Detect which cell encompasses the target text, then output its [X, Y] center coordinate. 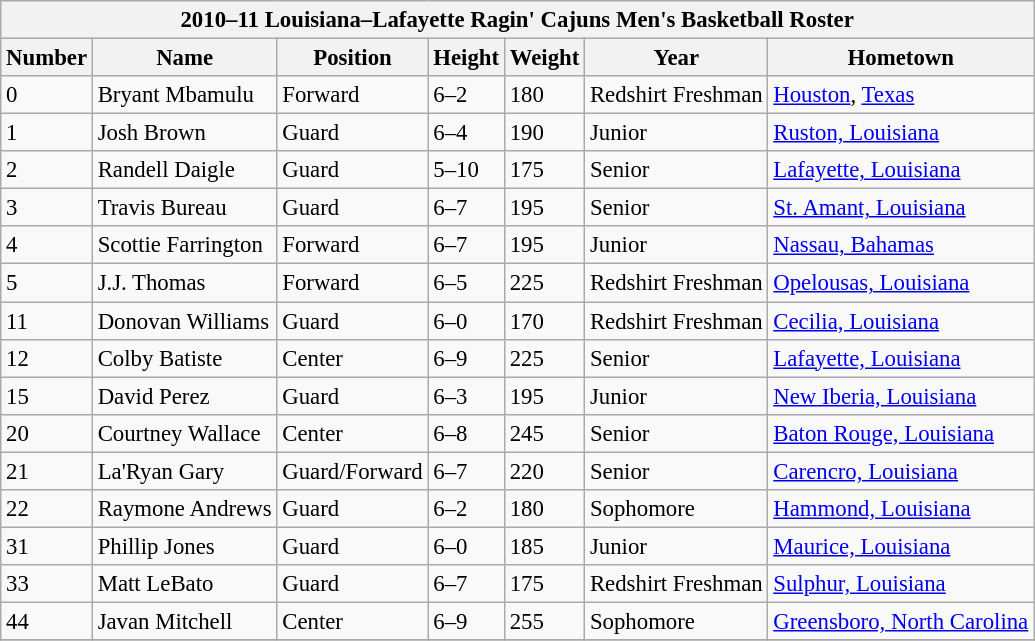
Houston, Texas [901, 95]
20 [47, 433]
Phillip Jones [184, 546]
5 [47, 283]
21 [47, 471]
6–4 [466, 133]
Name [184, 58]
2010–11 Louisiana–Lafayette Ragin' Cajuns Men's Basketball Roster [518, 20]
220 [544, 471]
Cecilia, Louisiana [901, 321]
3 [47, 208]
Travis Bureau [184, 208]
Scottie Farrington [184, 245]
Number [47, 58]
2 [47, 170]
Year [676, 58]
Guard/Forward [352, 471]
Matt LeBato [184, 584]
11 [47, 321]
Hammond, Louisiana [901, 509]
Bryant Mbamulu [184, 95]
6–8 [466, 433]
Weight [544, 58]
La'Ryan Gary [184, 471]
Opelousas, Louisiana [901, 283]
5–10 [466, 170]
St. Amant, Louisiana [901, 208]
190 [544, 133]
Position [352, 58]
255 [544, 621]
Raymone Andrews [184, 509]
33 [47, 584]
1 [47, 133]
15 [47, 396]
Hometown [901, 58]
185 [544, 546]
Courtney Wallace [184, 433]
Height [466, 58]
Carencro, Louisiana [901, 471]
Nassau, Bahamas [901, 245]
Javan Mitchell [184, 621]
Greensboro, North Carolina [901, 621]
245 [544, 433]
6–5 [466, 283]
4 [47, 245]
22 [47, 509]
Colby Batiste [184, 358]
Josh Brown [184, 133]
Randell Daigle [184, 170]
David Perez [184, 396]
Maurice, Louisiana [901, 546]
Sulphur, Louisiana [901, 584]
0 [47, 95]
New Iberia, Louisiana [901, 396]
31 [47, 546]
J.J. Thomas [184, 283]
44 [47, 621]
12 [47, 358]
Baton Rouge, Louisiana [901, 433]
6–3 [466, 396]
170 [544, 321]
Donovan Williams [184, 321]
Ruston, Louisiana [901, 133]
